Extract the [X, Y] coordinate from the center of the cell holding the provided text.  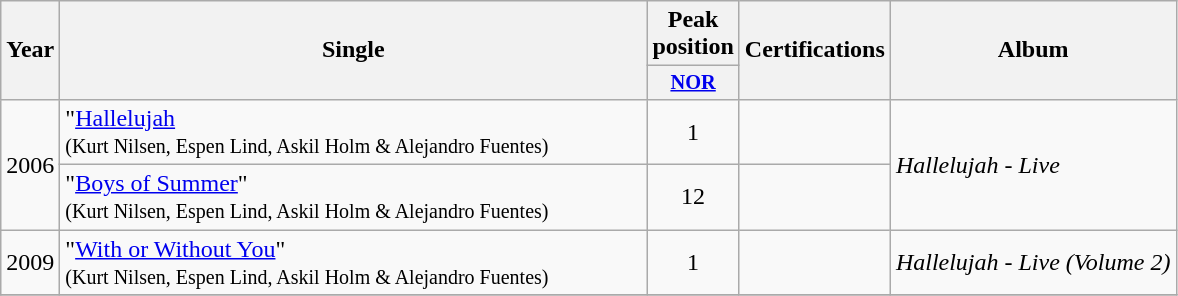
Single [354, 50]
"Hallelujah (Kurt Nilsen, Espen Lind, Askil Holm & Alejandro Fuentes) [354, 132]
NOR [693, 83]
12 [693, 198]
2006 [30, 164]
Year [30, 50]
"With or Without You" (Kurt Nilsen, Espen Lind, Askil Holm & Alejandro Fuentes) [354, 262]
Certifications [814, 50]
Album [1033, 50]
"Boys of Summer" (Kurt Nilsen, Espen Lind, Askil Holm & Alejandro Fuentes) [354, 198]
2009 [30, 262]
Hallelujah - Live [1033, 164]
Hallelujah - Live (Volume 2) [1033, 262]
Peak position [693, 34]
